Capture the cell that displays the provided text and extract its (X, Y) central coordinate. 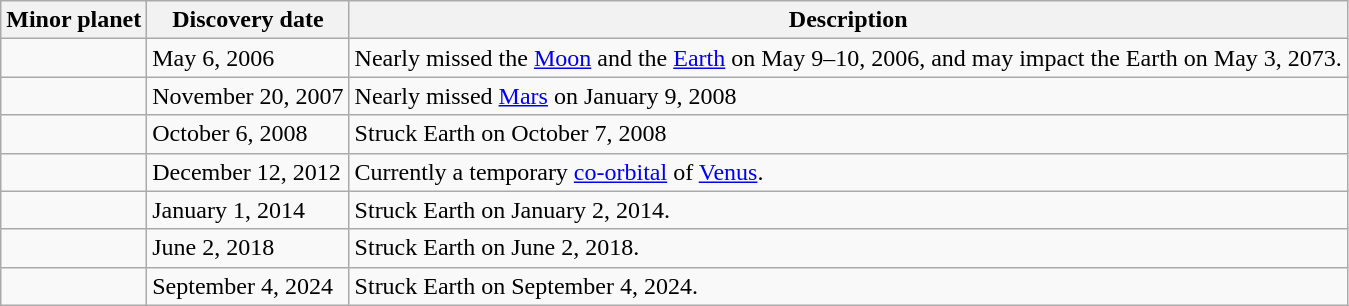
November 20, 2007 (248, 96)
December 12, 2012 (248, 172)
Discovery date (248, 20)
Struck Earth on January 2, 2014. (848, 210)
Description (848, 20)
September 4, 2024 (248, 286)
January 1, 2014 (248, 210)
Minor planet (74, 20)
October 6, 2008 (248, 134)
Nearly missed the Moon and the Earth on May 9–10, 2006, and may impact the Earth on May 3, 2073. (848, 58)
Currently a temporary co-orbital of Venus. (848, 172)
June 2, 2018 (248, 248)
Struck Earth on September 4, 2024. (848, 286)
May 6, 2006 (248, 58)
Struck Earth on June 2, 2018. (848, 248)
Struck Earth on October 7, 2008 (848, 134)
Nearly missed Mars on January 9, 2008 (848, 96)
